Detect which cell encompasses the target text, then output its (x, y) center coordinate. 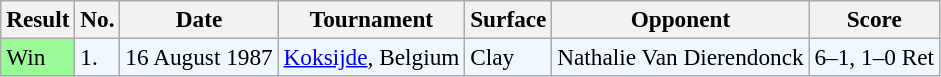
Result (38, 19)
1. (98, 57)
16 August 1987 (199, 57)
Nathalie Van Dierendonck (680, 57)
Date (199, 19)
Opponent (680, 19)
Tournament (372, 19)
Surface (508, 19)
Clay (508, 57)
Score (874, 19)
6–1, 1–0 Ret (874, 57)
Win (38, 57)
No. (98, 19)
Koksijde, Belgium (372, 57)
